Extract the (X, Y) coordinate from the center of the cell holding the provided text.  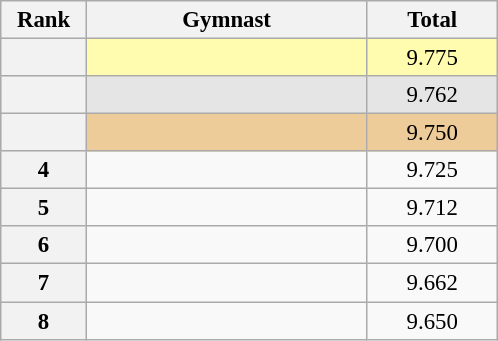
Gymnast (226, 20)
9.700 (432, 245)
6 (44, 245)
7 (44, 283)
8 (44, 321)
5 (44, 208)
9.650 (432, 321)
Rank (44, 20)
9.725 (432, 170)
4 (44, 170)
9.712 (432, 208)
9.750 (432, 133)
9.775 (432, 58)
9.762 (432, 95)
9.662 (432, 283)
Total (432, 20)
